Locate the cell with the specified text and output its [X, Y] center coordinate. 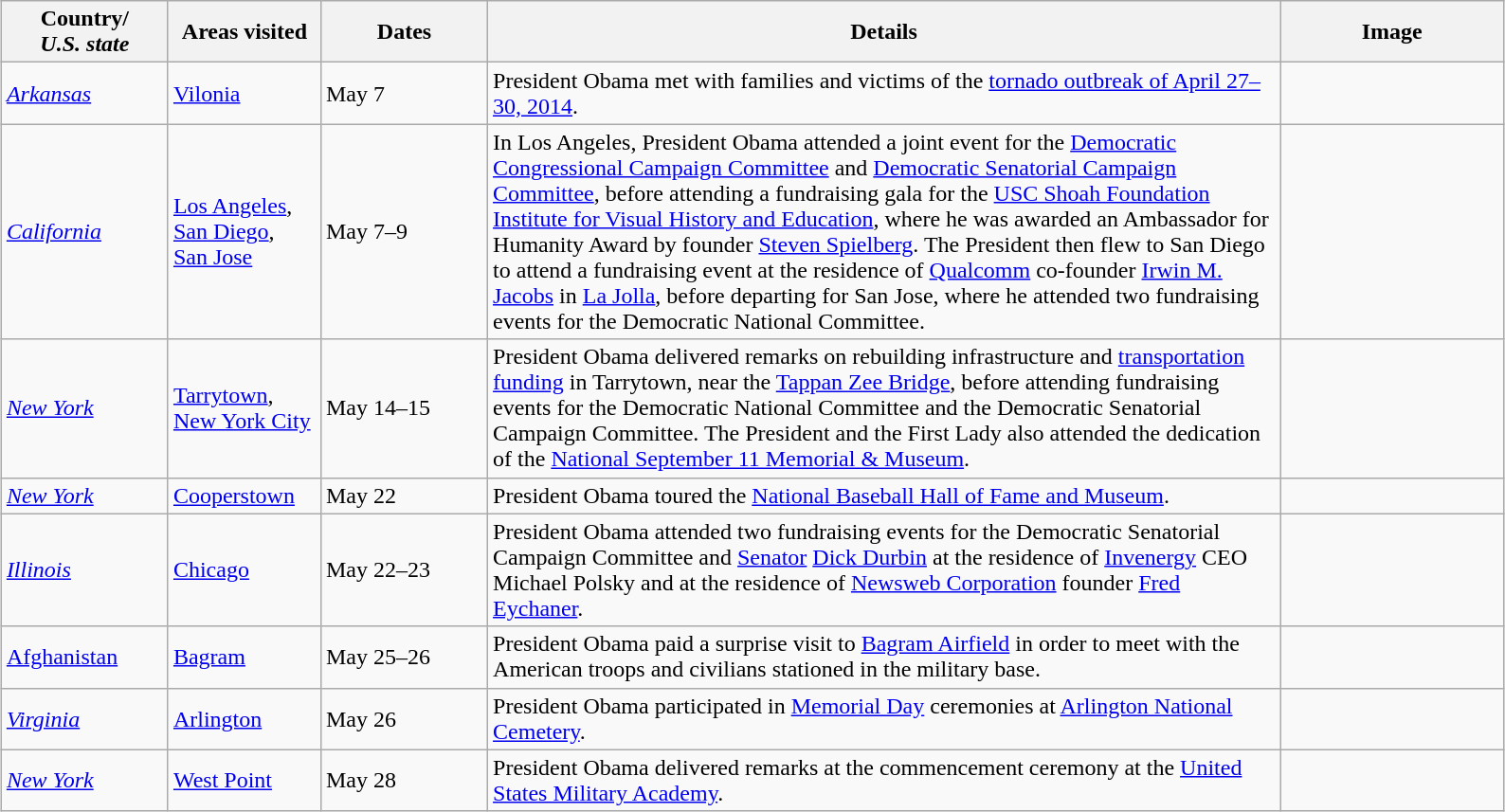
May 28 [404, 781]
President Obama participated in Memorial Day ceremonies at Arlington National Cemetery. [884, 718]
Illinois [84, 570]
May 26 [404, 718]
Country/U.S. state [84, 32]
May 7–9 [404, 231]
Arkansas [84, 93]
California [84, 231]
President Obama met with families and victims of the tornado outbreak of April 27–30, 2014. [884, 93]
West Point [245, 781]
May 22 [404, 496]
May 25–26 [404, 658]
Virginia [84, 718]
Details [884, 32]
May 22–23 [404, 570]
Dates [404, 32]
Chicago [245, 570]
May 14–15 [404, 408]
Areas visited [245, 32]
Tarrytown,New York City [245, 408]
Vilonia [245, 93]
President Obama paid a surprise visit to Bagram Airfield in order to meet with the American troops and civilians stationed in the military base. [884, 658]
President Obama toured the National Baseball Hall of Fame and Museum. [884, 496]
President Obama delivered remarks at the commencement ceremony at the United States Military Academy. [884, 781]
Afghanistan [84, 658]
Image [1392, 32]
May 7 [404, 93]
Arlington [245, 718]
Cooperstown [245, 496]
Bagram [245, 658]
Los Angeles,San Diego,San Jose [245, 231]
